Scan for the cell matching the given text and deliver its [x, y] coordinate at center. 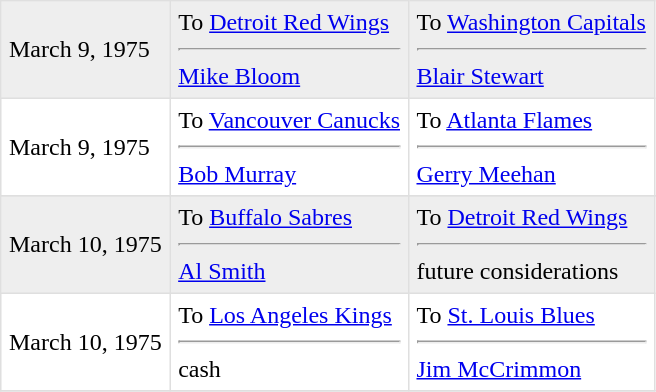
To Washington CapitalsBlair Stewart [531, 50]
To Buffalo SabresAl Smith [289, 245]
To Atlanta FlamesGerry Meehan [531, 147]
To Detroit Red Wingsfuture considerations [531, 245]
To Detroit Red WingsMike Bloom [289, 50]
To Vancouver CanucksBob Murray [289, 147]
To St. Louis BluesJim McCrimmon [531, 342]
To Los Angeles Kingscash [289, 342]
